Capture the cell that displays the provided text and extract its (X, Y) central coordinate. 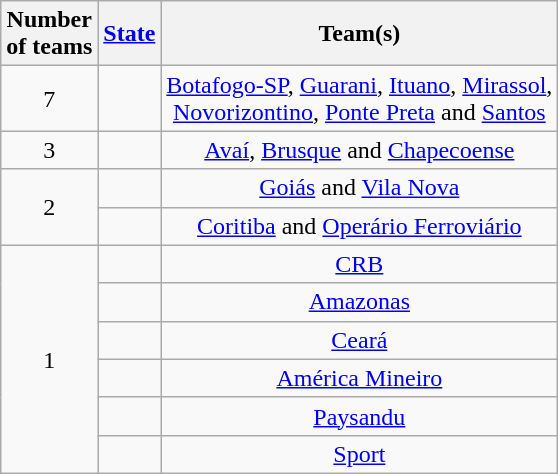
Numberof teams (50, 34)
1 (50, 359)
Amazonas (360, 302)
Avaí, Brusque and Chapecoense (360, 150)
Paysandu (360, 416)
7 (50, 98)
State (130, 34)
CRB (360, 264)
Ceará (360, 340)
América Mineiro (360, 378)
3 (50, 150)
Goiás and Vila Nova (360, 188)
Sport (360, 454)
Team(s) (360, 34)
Coritiba and Operário Ferroviário (360, 226)
Botafogo-SP, Guarani, Ituano, Mirassol,Novorizontino, Ponte Preta and Santos (360, 98)
2 (50, 207)
